From the cell containing the given text, extract its center point as (X, Y) coordinate. 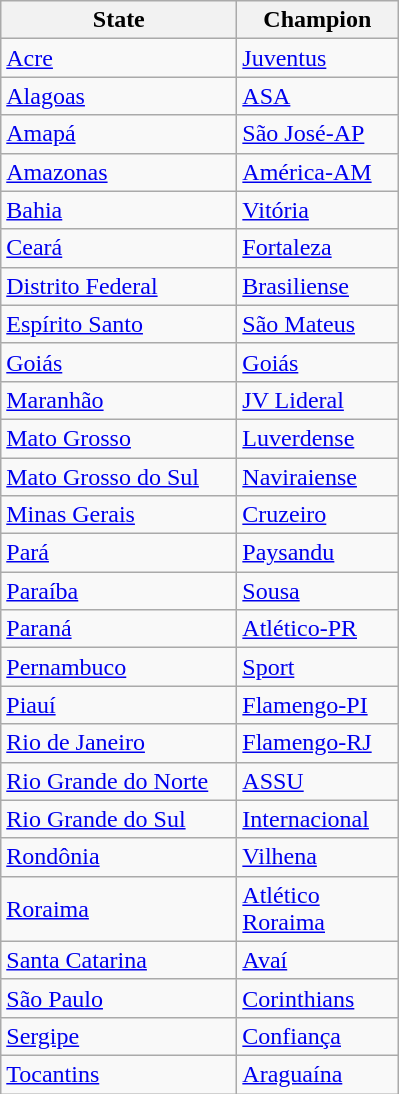
Sousa (318, 591)
Pernambuco (119, 667)
Distrito Federal (119, 286)
Tocantins (119, 1074)
Minas Gerais (119, 515)
Naviraiense (318, 477)
Avaí (318, 960)
Internacional (318, 819)
Piauí (119, 705)
Flamengo-RJ (318, 743)
Sergipe (119, 1036)
ASA (318, 96)
Atlético Roraima (318, 908)
JV Lideral (318, 400)
Espírito Santo (119, 324)
Rondônia (119, 857)
Vilhena (318, 857)
Ceará (119, 248)
Rio Grande do Sul (119, 819)
Confiança (318, 1036)
Flamengo-PI (318, 705)
Luverdense (318, 438)
Rio de Janeiro (119, 743)
Brasiliense (318, 286)
Cruzeiro (318, 515)
Mato Grosso (119, 438)
Sport (318, 667)
Corinthians (318, 998)
São Mateus (318, 324)
Bahia (119, 210)
Atlético-PR (318, 629)
Pará (119, 553)
Acre (119, 58)
Amazonas (119, 172)
Vitória (318, 210)
Paysandu (318, 553)
State (119, 20)
Rio Grande do Norte (119, 781)
América-AM (318, 172)
Maranhão (119, 400)
Paraná (119, 629)
Champion (318, 20)
Fortaleza (318, 248)
Alagoas (119, 96)
Santa Catarina (119, 960)
Roraima (119, 908)
Araguaína (318, 1074)
São José-AP (318, 134)
Paraíba (119, 591)
ASSU (318, 781)
Mato Grosso do Sul (119, 477)
São Paulo (119, 998)
Amapá (119, 134)
Juventus (318, 58)
